Provide the (x, y) coordinate of the cell's center where the given text is located.  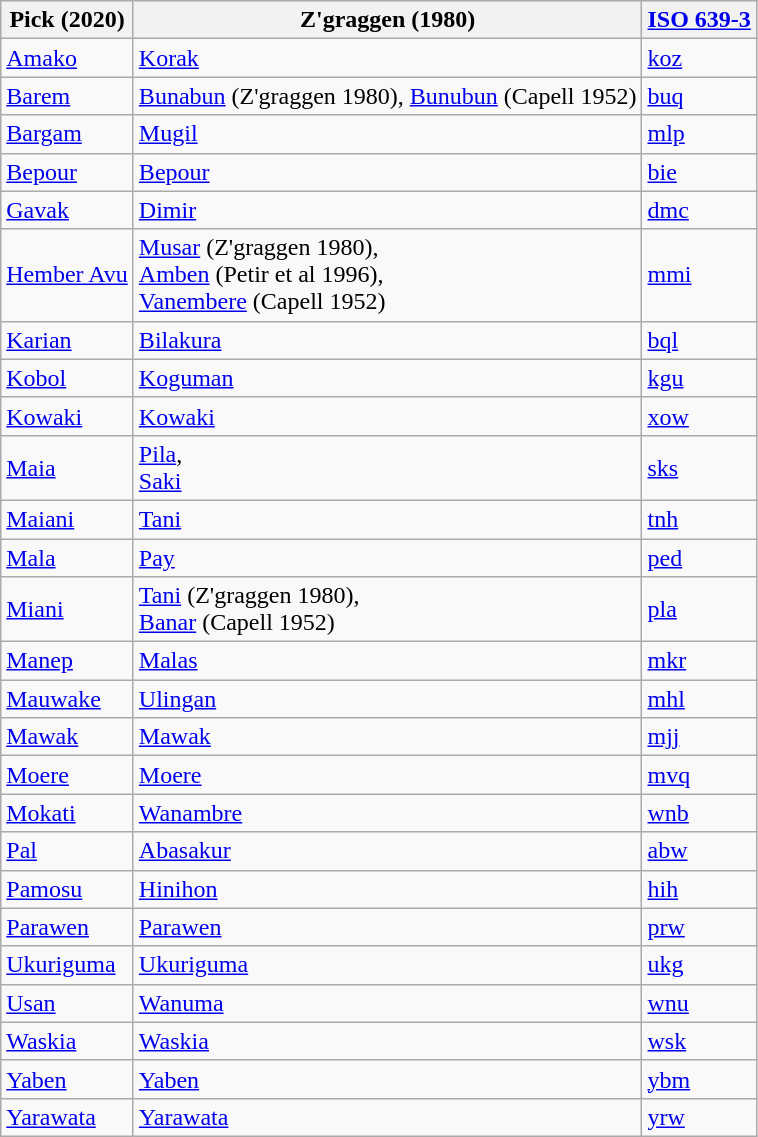
pla (699, 610)
Gavak (68, 210)
Wanambre (388, 813)
mhl (699, 699)
Barem (68, 96)
tnh (699, 519)
Pamosu (68, 889)
Pila,Saki (388, 468)
mmi (699, 275)
wnb (699, 813)
Tani (Z'graggen 1980),Banar (Capell 1952) (388, 610)
xow (699, 416)
Ulingan (388, 699)
Pick (2020) (68, 20)
mjj (699, 737)
ybm (699, 1079)
dmc (699, 210)
Dimir (388, 210)
koz (699, 58)
bql (699, 340)
ped (699, 557)
abw (699, 851)
ukg (699, 965)
Hember Avu (68, 275)
Maia (68, 468)
Kobol (68, 378)
wnu (699, 1003)
Abasakur (388, 851)
Usan (68, 1003)
Hinihon (388, 889)
Bargam (68, 134)
Korak (388, 58)
Manep (68, 661)
mkr (699, 661)
Koguman (388, 378)
Bilakura (388, 340)
Mauwake (68, 699)
Karian (68, 340)
yrw (699, 1117)
hih (699, 889)
kgu (699, 378)
Pal (68, 851)
prw (699, 927)
Mala (68, 557)
Mugil (388, 134)
Miani (68, 610)
Pay (388, 557)
Mokati (68, 813)
Bunabun (Z'graggen 1980), Bunubun (Capell 1952) (388, 96)
bie (699, 172)
buq (699, 96)
wsk (699, 1041)
mlp (699, 134)
Wanuma (388, 1003)
mvq (699, 775)
Maiani (68, 519)
Z'graggen (1980) (388, 20)
sks (699, 468)
Musar (Z'graggen 1980),Amben (Petir et al 1996),Vanembere (Capell 1952) (388, 275)
Amako (68, 58)
Malas (388, 661)
Tani (388, 519)
ISO 639-3 (699, 20)
